Determine the (x, y) coordinate at the center of the cell enclosing the given text.  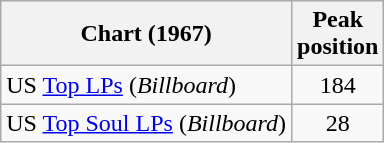
US Top LPs (Billboard) (146, 85)
US Top Soul LPs (Billboard) (146, 123)
Chart (1967) (146, 34)
184 (338, 85)
28 (338, 123)
Peakposition (338, 34)
